Detect which cell encompasses the target text, then output its (x, y) center coordinate. 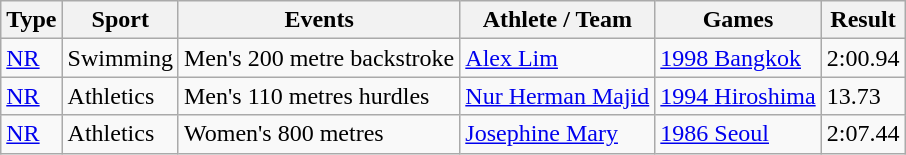
Josephine Mary (558, 134)
Sport (120, 20)
Men's 200 metre backstroke (318, 58)
1998 Bangkok (738, 58)
Men's 110 metres hurdles (318, 96)
2:00.94 (863, 58)
Women's 800 metres (318, 134)
13.73 (863, 96)
Athlete / Team (558, 20)
1986 Seoul (738, 134)
Alex Lim (558, 58)
Games (738, 20)
Swimming (120, 58)
Events (318, 20)
Result (863, 20)
Nur Herman Majid (558, 96)
1994 Hiroshima (738, 96)
2:07.44 (863, 134)
Type (32, 20)
